Output the (X, Y) coordinate of the center of the cell containing the given text.  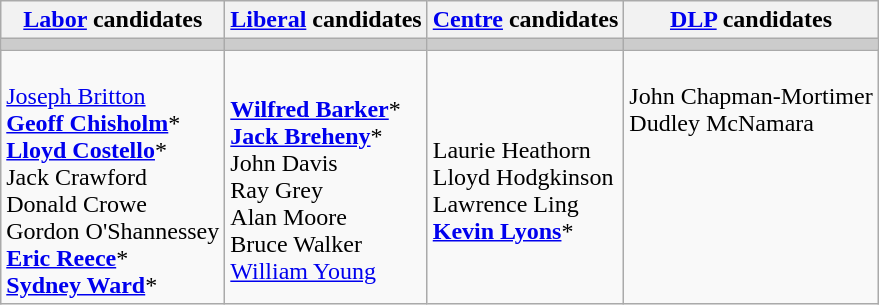
Labor candidates (113, 20)
John Chapman-Mortimer Dudley McNamara (751, 177)
Liberal candidates (326, 20)
Laurie Heathorn Lloyd Hodgkinson Lawrence Ling Kevin Lyons* (526, 177)
DLP candidates (751, 20)
Wilfred Barker* Jack Breheny* John Davis Ray Grey Alan Moore Bruce Walker William Young (326, 177)
Centre candidates (526, 20)
Joseph Britton Geoff Chisholm* Lloyd Costello* Jack Crawford Donald Crowe Gordon O'Shannessey Eric Reece* Sydney Ward* (113, 177)
